Return the (X, Y) coordinate for the center point of the cell that contains the specified text.  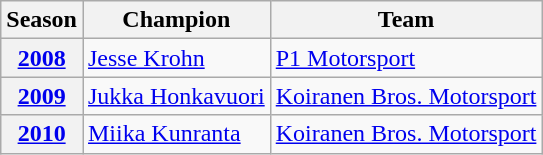
Jukka Honkavuori (176, 96)
Jesse Krohn (176, 58)
Season (42, 20)
P1 Motorsport (406, 58)
Miika Kunranta (176, 134)
2010 (42, 134)
Team (406, 20)
2009 (42, 96)
Champion (176, 20)
2008 (42, 58)
